Identify which cell holds the provided text, then report its [x, y] central coordinate. 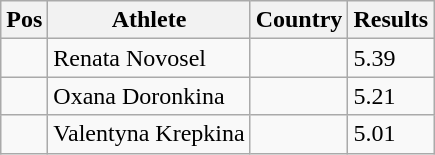
Pos [24, 20]
Renata Novosel [149, 58]
Oxana Doronkina [149, 96]
Results [391, 20]
Country [299, 20]
5.39 [391, 58]
5.01 [391, 134]
Valentyna Krepkina [149, 134]
Athlete [149, 20]
5.21 [391, 96]
